Find where the given text appears and provide that cell's center as (X, Y) coordinate. 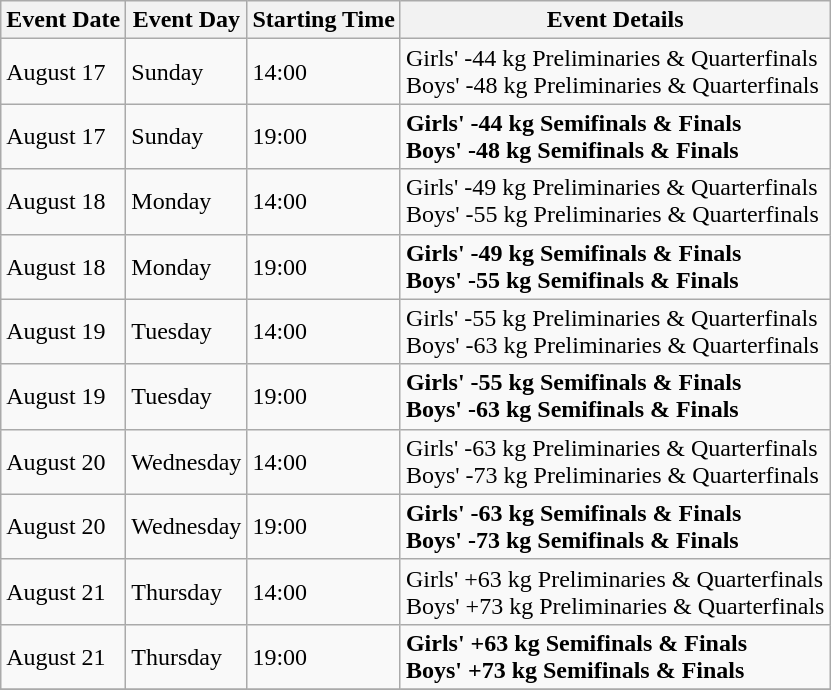
Event Details (615, 20)
Girls' -49 kg Preliminaries & QuarterfinalsBoys' -55 kg Preliminaries & Quarterfinals (615, 202)
Girls' +63 kg Semifinals & FinalsBoys' +73 kg Semifinals & Finals (615, 656)
Girls' -44 kg Semifinals & FinalsBoys' -48 kg Semifinals & Finals (615, 136)
Starting Time (324, 20)
Girls' -55 kg Preliminaries & QuarterfinalsBoys' -63 kg Preliminaries & Quarterfinals (615, 332)
Girls' +63 kg Preliminaries & QuarterfinalsBoys' +73 kg Preliminaries & Quarterfinals (615, 592)
Girls' -44 kg Preliminaries & QuarterfinalsBoys' -48 kg Preliminaries & Quarterfinals (615, 72)
Event Day (186, 20)
Girls' -49 kg Semifinals & FinalsBoys' -55 kg Semifinals & Finals (615, 266)
Event Date (64, 20)
Girls' -63 kg Semifinals & FinalsBoys' -73 kg Semifinals & Finals (615, 526)
Girls' -55 kg Semifinals & FinalsBoys' -63 kg Semifinals & Finals (615, 396)
Girls' -63 kg Preliminaries & QuarterfinalsBoys' -73 kg Preliminaries & Quarterfinals (615, 462)
